Detect which cell encompasses the target text, then output its [X, Y] center coordinate. 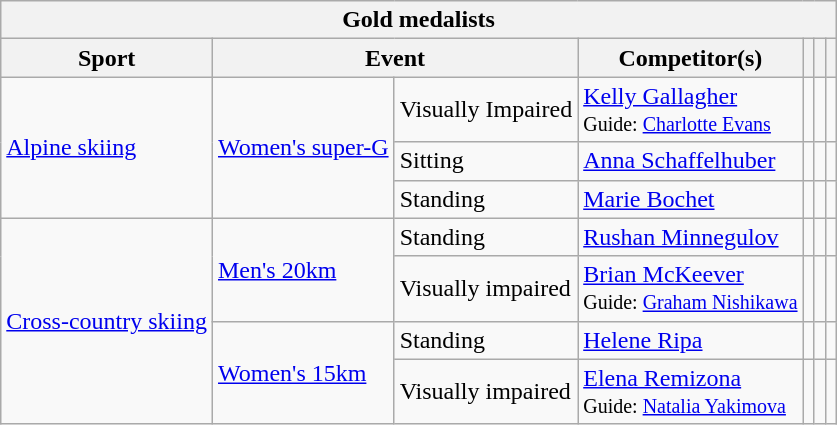
Sport [107, 58]
Women's super-G [303, 148]
Rushan Minnegulov [690, 237]
Sitting [486, 161]
Women's 15km [303, 372]
Elena RemizonaGuide: Natalia Yakimova [690, 392]
Anna Schaffelhuber [690, 161]
Cross-country skiing [107, 321]
Visually Impaired [486, 110]
Gold medalists [419, 20]
Men's 20km [303, 270]
Brian McKeeverGuide: Graham Nishikawa [690, 288]
Kelly GallagherGuide: Charlotte Evans [690, 110]
Event [394, 58]
Alpine skiing [107, 148]
Marie Bochet [690, 199]
Competitor(s) [690, 58]
Helene Ripa [690, 340]
